Determine the [X, Y] coordinate at the center of the cell enclosing the given text.  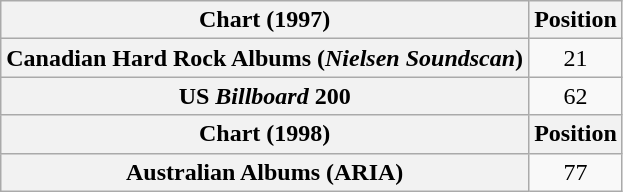
Australian Albums (ARIA) [265, 172]
Chart (1997) [265, 20]
77 [576, 172]
62 [576, 96]
21 [576, 58]
US Billboard 200 [265, 96]
Chart (1998) [265, 134]
Canadian Hard Rock Albums (Nielsen Soundscan) [265, 58]
